Identify which cell holds the provided text, then report its (X, Y) central coordinate. 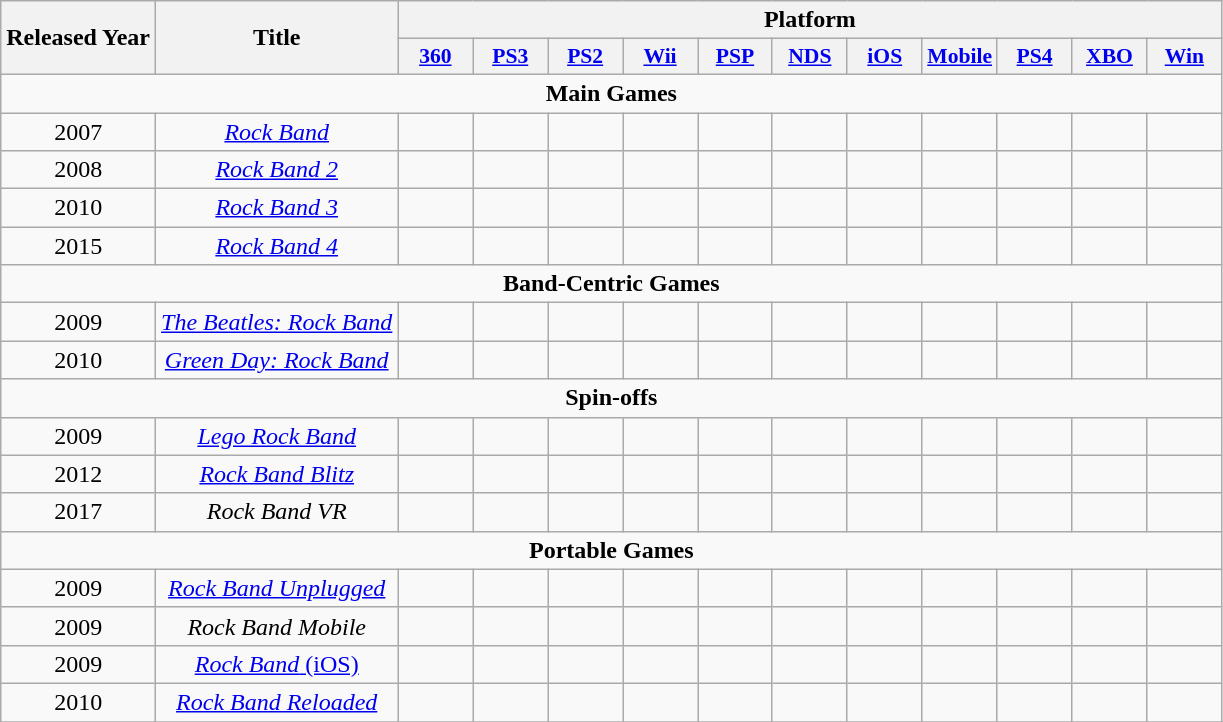
The Beatles: Rock Band (277, 322)
Green Day: Rock Band (277, 360)
iOS (884, 57)
Wii (660, 57)
Rock Band (277, 131)
PSP (736, 57)
Rock Band Unplugged (277, 588)
Mobile (960, 57)
Win (1184, 57)
2017 (78, 512)
Title (277, 38)
Rock Band Blitz (277, 474)
PS2 (586, 57)
Rock Band 4 (277, 246)
PS3 (510, 57)
Portable Games (612, 550)
Rock Band 3 (277, 208)
Rock Band Mobile (277, 626)
Spin-offs (612, 398)
360 (436, 57)
XBO (1110, 57)
Rock Band Reloaded (277, 702)
Rock Band VR (277, 512)
Rock Band (iOS) (277, 664)
2015 (78, 246)
Band-Centric Games (612, 284)
NDS (810, 57)
Lego Rock Band (277, 436)
Platform (810, 20)
Released Year (78, 38)
2007 (78, 131)
Main Games (612, 93)
2012 (78, 474)
Rock Band 2 (277, 170)
2008 (78, 170)
PS4 (1034, 57)
